Determine the (X, Y) coordinate at the center of the cell enclosing the given text.  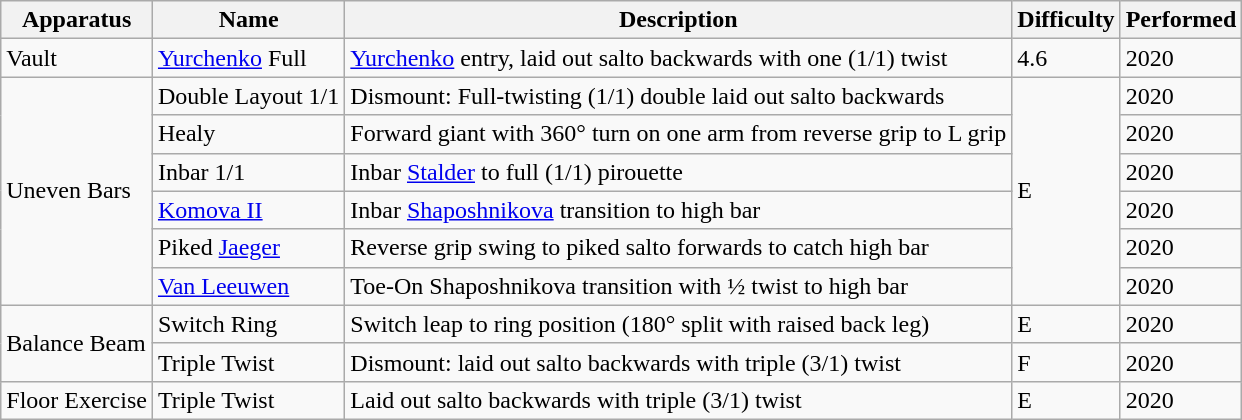
Uneven Bars (77, 191)
Inbar Shaposhnikova transition to high bar (678, 210)
Performed (1181, 20)
Forward giant with 360° turn on one arm from reverse grip to L grip (678, 134)
Dismount: laid out salto backwards with triple (3/1) twist (678, 362)
Double Layout 1/1 (248, 96)
Yurchenko entry, laid out salto backwards with one (1/1) twist (678, 58)
Dismount: Full-twisting (1/1) double laid out salto backwards (678, 96)
4.6 (1066, 58)
Laid out salto backwards with triple (3/1) twist (678, 400)
Healy (248, 134)
Piked Jaeger (248, 248)
Description (678, 20)
Toe-On Shaposhnikova transition with ½ twist to high bar (678, 286)
Vault (77, 58)
Switch leap to ring position (180° split with raised back leg) (678, 324)
Difficulty (1066, 20)
F (1066, 362)
Komova II (248, 210)
Switch Ring (248, 324)
Balance Beam (77, 343)
Yurchenko Full (248, 58)
Inbar 1/1 (248, 172)
Inbar Stalder to full (1/1) pirouette (678, 172)
Floor Exercise (77, 400)
Apparatus (77, 20)
Name (248, 20)
Van Leeuwen (248, 286)
Reverse grip swing to piked salto forwards to catch high bar (678, 248)
